Detect which cell encompasses the target text, then output its [x, y] center coordinate. 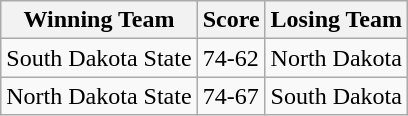
North Dakota State [99, 96]
74-67 [231, 96]
74-62 [231, 58]
North Dakota [336, 58]
Score [231, 20]
Losing Team [336, 20]
South Dakota [336, 96]
South Dakota State [99, 58]
Winning Team [99, 20]
